From the cell containing the given text, extract its center point as [X, Y] coordinate. 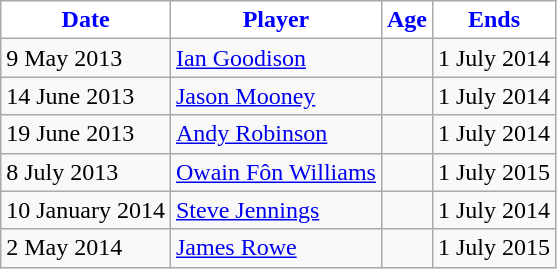
19 June 2013 [86, 134]
Andy Robinson [276, 134]
Age [406, 20]
8 July 2013 [86, 172]
James Rowe [276, 248]
9 May 2013 [86, 58]
10 January 2014 [86, 210]
14 June 2013 [86, 96]
Ian Goodison [276, 58]
Owain Fôn Williams [276, 172]
Player [276, 20]
Jason Mooney [276, 96]
Date [86, 20]
Ends [494, 20]
Steve Jennings [276, 210]
2 May 2014 [86, 248]
